Find where the given text appears and provide that cell's center as (X, Y) coordinate. 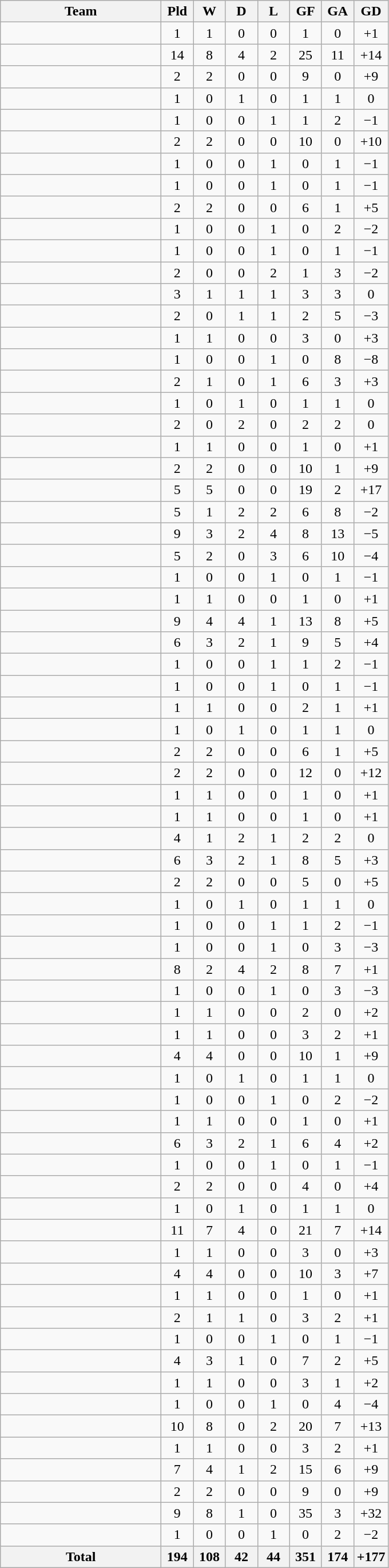
GF (305, 11)
GA (338, 11)
+17 (371, 490)
108 (209, 1557)
42 (241, 1557)
D (241, 11)
−8 (371, 360)
12 (305, 773)
14 (177, 55)
GD (371, 11)
+10 (371, 142)
19 (305, 490)
+13 (371, 1426)
Pld (177, 11)
+177 (371, 1557)
+32 (371, 1513)
+12 (371, 773)
+7 (371, 1273)
351 (305, 1557)
20 (305, 1426)
15 (305, 1470)
Total (81, 1557)
Team (81, 11)
21 (305, 1230)
W (209, 11)
174 (338, 1557)
194 (177, 1557)
25 (305, 55)
35 (305, 1513)
L (273, 11)
−5 (371, 534)
44 (273, 1557)
